Capture the cell that displays the provided text and extract its (X, Y) central coordinate. 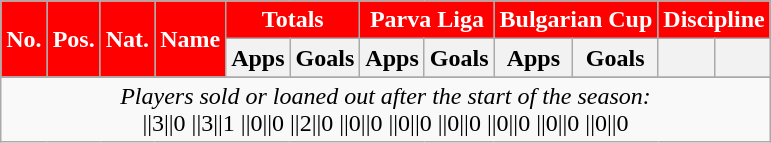
No. (24, 39)
Totals (293, 20)
Parva Liga (427, 20)
Discipline (714, 20)
Nat. (127, 39)
Pos. (74, 39)
Name (190, 39)
Bulgarian Cup (576, 20)
Players sold or loaned out after the start of the season:||3||0 ||3||1 ||0||0 ||2||0 ||0||0 ||0||0 ||0||0 ||0||0 ||0||0 ||0||0 (386, 110)
